Provide the [x, y] coordinate of the cell's center where the given text is located.  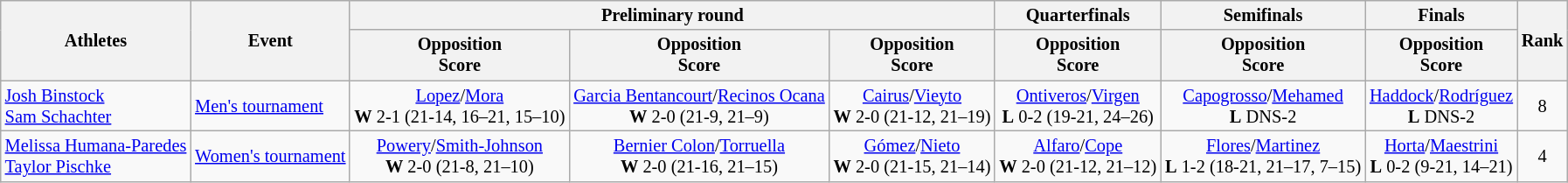
Athletes [96, 40]
Rank [1542, 40]
Lopez/MoraW 2-1 (21-14, 16–21, 15–10) [460, 106]
Garcia Bentancourt/Recinos OcanaW 2-0 (21-9, 21–9) [699, 106]
Preliminary round [672, 15]
Event [270, 40]
Melissa Humana-ParedesTaylor Pischke [96, 156]
Women's tournament [270, 156]
Josh BinstockSam Schachter [96, 106]
Alfaro/CopeW 2-0 (21-12, 21–12) [1078, 156]
Haddock/RodríguezL DNS-2 [1441, 106]
Cairus/VieytoW 2-0 (21-12, 21–19) [912, 106]
Capogrosso/MehamedL DNS-2 [1263, 106]
8 [1542, 106]
Flores/MartinezL 1-2 (18-21, 21–17, 7–15) [1263, 156]
Finals [1441, 15]
Powery/Smith-JohnsonW 2-0 (21-8, 21–10) [460, 156]
Ontiveros/VirgenL 0-2 (19-21, 24–26) [1078, 106]
Horta/MaestriniL 0-2 (9-21, 14–21) [1441, 156]
Men's tournament [270, 106]
Semifinals [1263, 15]
Gómez/NietoW 2-0 (21-15, 21–14) [912, 156]
Quarterfinals [1078, 15]
4 [1542, 156]
Bernier Colon/TorruellaW 2-0 (21-16, 21–15) [699, 156]
